Provide the [X, Y] coordinate of the cell's center where the given text is located.  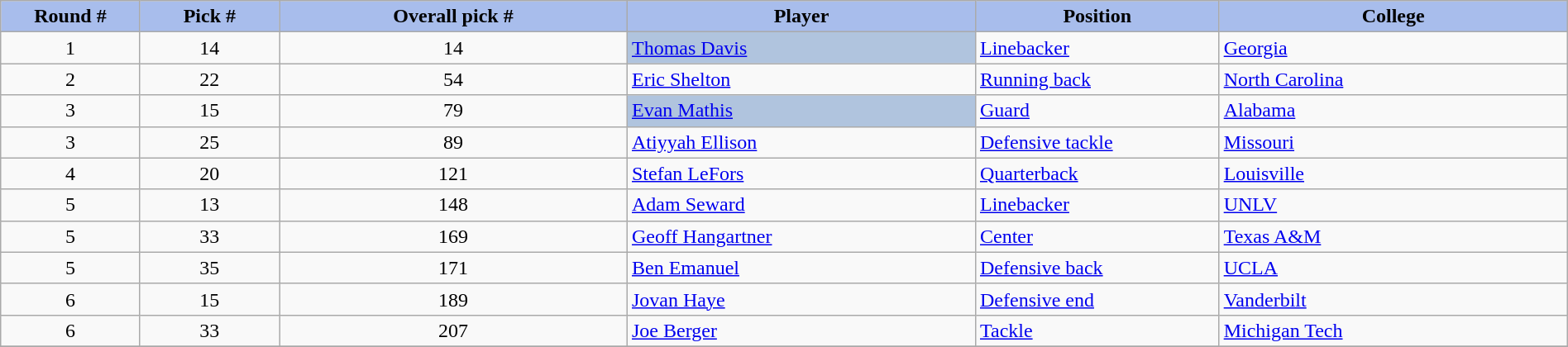
Tackle [1097, 330]
Thomas Davis [801, 48]
Vanderbilt [1393, 299]
54 [453, 79]
13 [209, 205]
Ben Emanuel [801, 268]
Alabama [1393, 111]
171 [453, 268]
20 [209, 173]
UCLA [1393, 268]
Round # [70, 17]
25 [209, 142]
Michigan Tech [1393, 330]
Position [1097, 17]
169 [453, 236]
Joe Berger [801, 330]
Adam Seward [801, 205]
Quarterback [1097, 173]
Defensive back [1097, 268]
35 [209, 268]
Running back [1097, 79]
148 [453, 205]
2 [70, 79]
121 [453, 173]
Guard [1097, 111]
Center [1097, 236]
Jovan Haye [801, 299]
Defensive end [1097, 299]
Texas A&M [1393, 236]
College [1393, 17]
89 [453, 142]
Defensive tackle [1097, 142]
Missouri [1393, 142]
Evan Mathis [801, 111]
Player [801, 17]
207 [453, 330]
Stefan LeFors [801, 173]
Atiyyah Ellison [801, 142]
189 [453, 299]
Pick # [209, 17]
79 [453, 111]
Overall pick # [453, 17]
North Carolina [1393, 79]
UNLV [1393, 205]
22 [209, 79]
1 [70, 48]
4 [70, 173]
Geoff Hangartner [801, 236]
Louisville [1393, 173]
Georgia [1393, 48]
Eric Shelton [801, 79]
